Locate the cell with the specified text and output its [x, y] center coordinate. 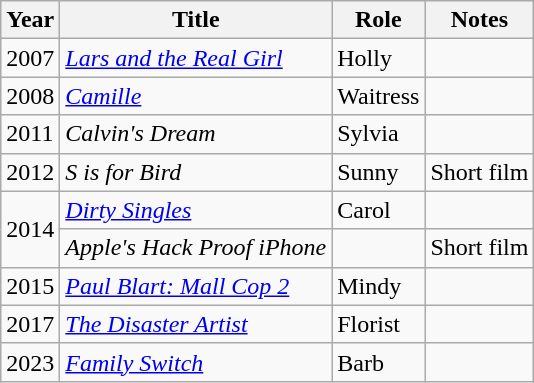
Carol [378, 210]
Camille [196, 96]
Dirty Singles [196, 210]
Title [196, 20]
Florist [378, 324]
2012 [30, 172]
Year [30, 20]
Family Switch [196, 362]
Waitress [378, 96]
2014 [30, 229]
The Disaster Artist [196, 324]
Notes [480, 20]
2008 [30, 96]
2015 [30, 286]
Sylvia [378, 134]
2007 [30, 58]
Holly [378, 58]
Sunny [378, 172]
Lars and the Real Girl [196, 58]
Apple's Hack Proof iPhone [196, 248]
Barb [378, 362]
Role [378, 20]
Calvin's Dream [196, 134]
S is for Bird [196, 172]
2023 [30, 362]
2017 [30, 324]
2011 [30, 134]
Paul Blart: Mall Cop 2 [196, 286]
Mindy [378, 286]
